Locate the cell with the specified text and output its (x, y) center coordinate. 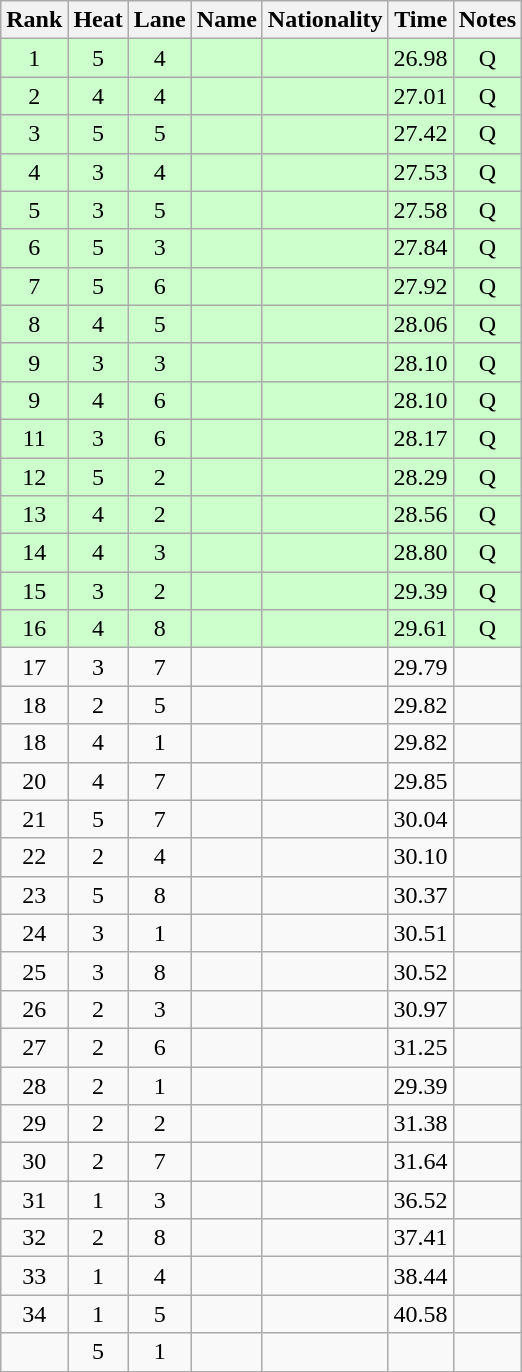
27.01 (420, 96)
Rank (34, 20)
33 (34, 1276)
27.92 (420, 286)
12 (34, 477)
22 (34, 857)
31 (34, 1200)
16 (34, 629)
30.97 (420, 1009)
27 (34, 1047)
25 (34, 971)
26 (34, 1009)
40.58 (420, 1314)
30.04 (420, 819)
36.52 (420, 1200)
24 (34, 933)
28.29 (420, 477)
20 (34, 781)
Lane (160, 20)
26.98 (420, 58)
27.58 (420, 210)
29.85 (420, 781)
28.06 (420, 324)
27.84 (420, 248)
15 (34, 591)
21 (34, 819)
27.53 (420, 172)
30.10 (420, 857)
30.52 (420, 971)
31.38 (420, 1124)
30.37 (420, 895)
27.42 (420, 134)
28.80 (420, 553)
Time (420, 20)
Name (226, 20)
31.64 (420, 1162)
11 (34, 438)
28.56 (420, 515)
30.51 (420, 933)
14 (34, 553)
34 (34, 1314)
38.44 (420, 1276)
30 (34, 1162)
29.61 (420, 629)
29.79 (420, 667)
37.41 (420, 1238)
13 (34, 515)
23 (34, 895)
Nationality (325, 20)
28.17 (420, 438)
28 (34, 1085)
29 (34, 1124)
Notes (487, 20)
Heat (98, 20)
32 (34, 1238)
17 (34, 667)
31.25 (420, 1047)
